Pinpoint the cell where the given text exists, returning its (X, Y) midpoint coordinate. 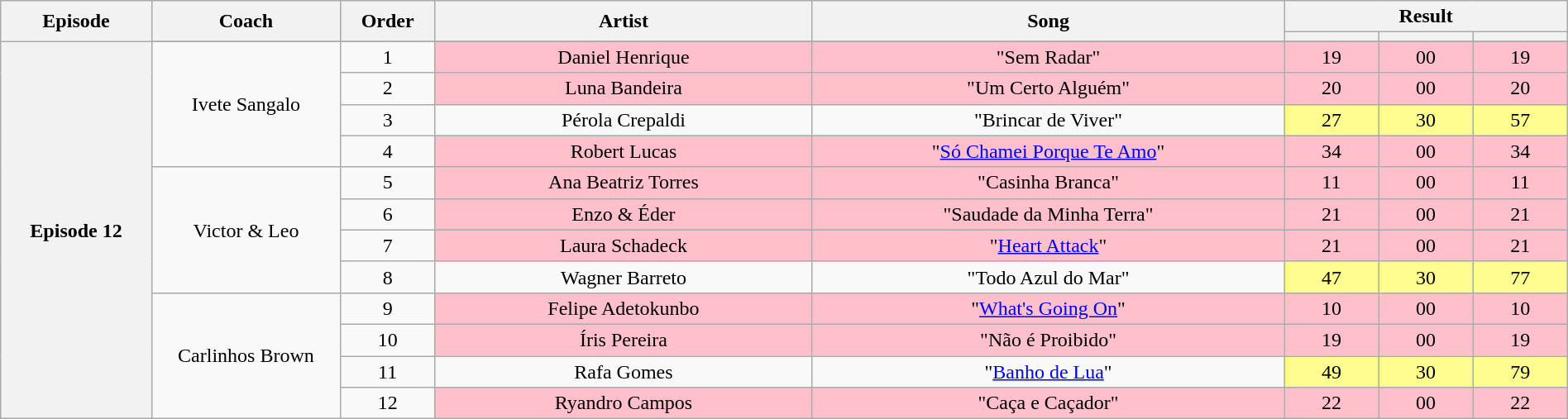
1 (388, 57)
Artist (624, 21)
Coach (246, 21)
7 (388, 245)
Result (1426, 17)
Felipe Adetokunbo (624, 308)
Episode (76, 21)
Carlinhos Brown (246, 355)
Pérola Crepaldi (624, 120)
Luna Bandeira (624, 88)
Ivete Sangalo (246, 104)
Rafa Gomes (624, 371)
"Sem Radar" (1049, 57)
8 (388, 277)
3 (388, 120)
Daniel Henrique (624, 57)
Íris Pereira (624, 340)
"Todo Azul do Mar" (1049, 277)
"Brincar de Viver" (1049, 120)
77 (1520, 277)
4 (388, 151)
12 (388, 403)
Episode 12 (76, 230)
Ryandro Campos (624, 403)
"Não é Proibido" (1049, 340)
"Saudade da Minha Terra" (1049, 214)
27 (1331, 120)
Ana Beatriz Torres (624, 183)
Wagner Barreto (624, 277)
2 (388, 88)
9 (388, 308)
"Só Chamei Porque Te Amo" (1049, 151)
Laura Schadeck (624, 245)
49 (1331, 371)
79 (1520, 371)
Order (388, 21)
"Um Certo Alguém" (1049, 88)
Victor & Leo (246, 230)
"Banho de Lua" (1049, 371)
"Heart Attack" (1049, 245)
Enzo & Éder (624, 214)
Song (1049, 21)
47 (1331, 277)
"Casinha Branca" (1049, 183)
"What's Going On" (1049, 308)
"Caça e Caçador" (1049, 403)
5 (388, 183)
57 (1520, 120)
6 (388, 214)
Robert Lucas (624, 151)
